Output the [x, y] coordinate of the center of the cell containing the given text.  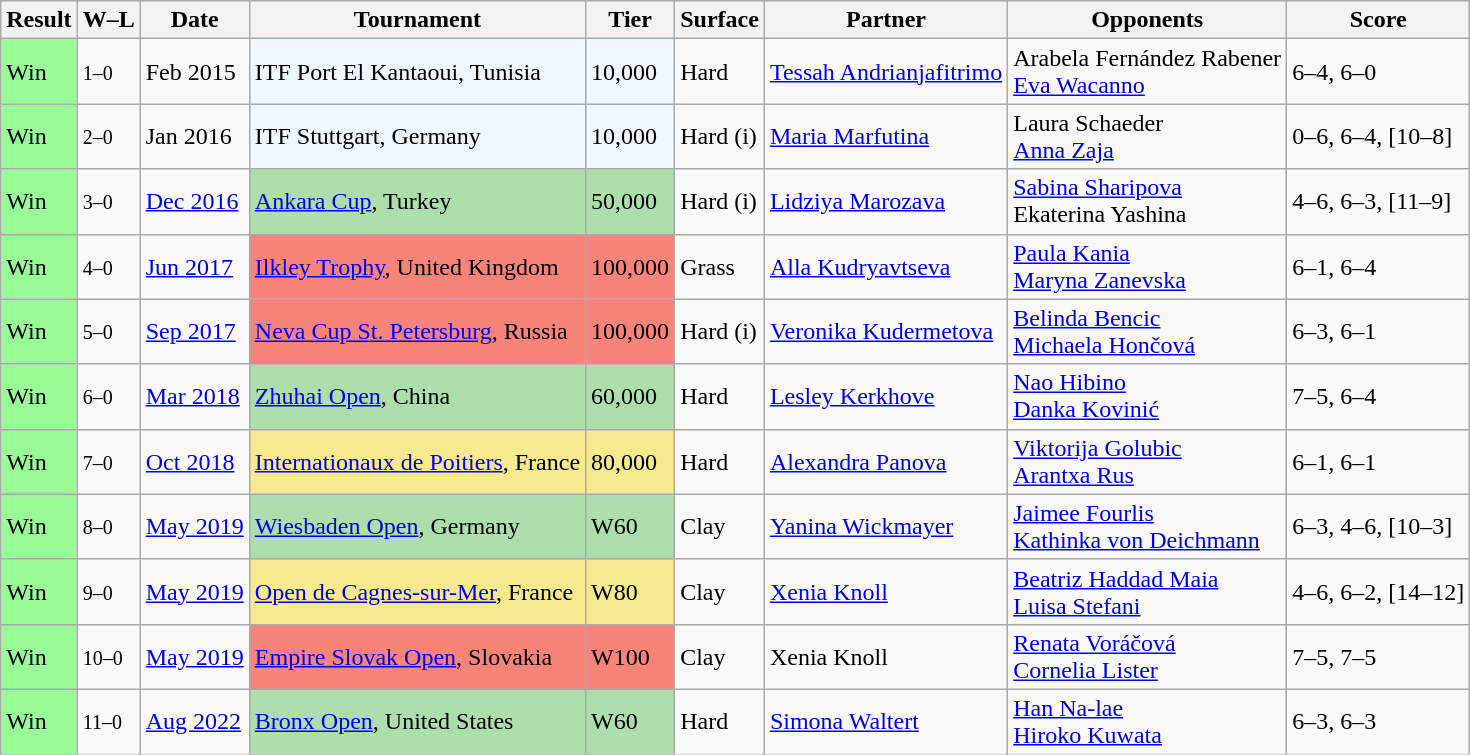
8–0 [108, 526]
Lesley Kerkhove [886, 396]
Wiesbaden Open, Germany [417, 526]
Beatriz Haddad Maia Luisa Stefani [1148, 592]
Feb 2015 [194, 72]
Opponents [1148, 20]
6–0 [108, 396]
Sep 2017 [194, 332]
6–4, 6–0 [1378, 72]
Tournament [417, 20]
Surface [720, 20]
Sabina Sharipova Ekaterina Yashina [1148, 202]
50,000 [630, 202]
3–0 [108, 202]
Bronx Open, United States [417, 722]
6–3, 4–6, [10–3] [1378, 526]
Oct 2018 [194, 462]
Viktorija Golubic Arantxa Rus [1148, 462]
Lidziya Marozava [886, 202]
Jaimee Fourlis Kathinka von Deichmann [1148, 526]
7–0 [108, 462]
Arabela Fernández Rabener Eva Wacanno [1148, 72]
7–5, 7–5 [1378, 656]
6–3, 6–3 [1378, 722]
10–0 [108, 656]
Empire Slovak Open, Slovakia [417, 656]
Maria Marfutina [886, 136]
Dec 2016 [194, 202]
Renata Voráčová Cornelia Lister [1148, 656]
Jun 2017 [194, 266]
Open de Cagnes-sur-Mer, France [417, 592]
9–0 [108, 592]
Date [194, 20]
W–L [108, 20]
4–0 [108, 266]
Han Na-lae Hiroko Kuwata [1148, 722]
Simona Waltert [886, 722]
Alexandra Panova [886, 462]
5–0 [108, 332]
1–0 [108, 72]
6–3, 6–1 [1378, 332]
2–0 [108, 136]
Veronika Kudermetova [886, 332]
6–1, 6–4 [1378, 266]
80,000 [630, 462]
W100 [630, 656]
Neva Cup St. Petersburg, Russia [417, 332]
Tessah Andrianjafitrimo [886, 72]
4–6, 6–3, [11–9] [1378, 202]
Belinda Bencic Michaela Hončová [1148, 332]
Laura Schaeder Anna Zaja [1148, 136]
ITF Port El Kantaoui, Tunisia [417, 72]
Grass [720, 266]
11–0 [108, 722]
ITF Stuttgart, Germany [417, 136]
Yanina Wickmayer [886, 526]
Ilkley Trophy, United Kingdom [417, 266]
Ankara Cup, Turkey [417, 202]
Jan 2016 [194, 136]
Mar 2018 [194, 396]
Tier [630, 20]
Zhuhai Open, China [417, 396]
0–6, 6–4, [10–8] [1378, 136]
Score [1378, 20]
4–6, 6–2, [14–12] [1378, 592]
Alla Kudryavtseva [886, 266]
W80 [630, 592]
Nao Hibino Danka Kovinić [1148, 396]
Partner [886, 20]
Result [39, 20]
7–5, 6–4 [1378, 396]
Internationaux de Poitiers, France [417, 462]
6–1, 6–1 [1378, 462]
Aug 2022 [194, 722]
60,000 [630, 396]
Paula Kania Maryna Zanevska [1148, 266]
